Locate the cell with the specified text and output its [X, Y] center coordinate. 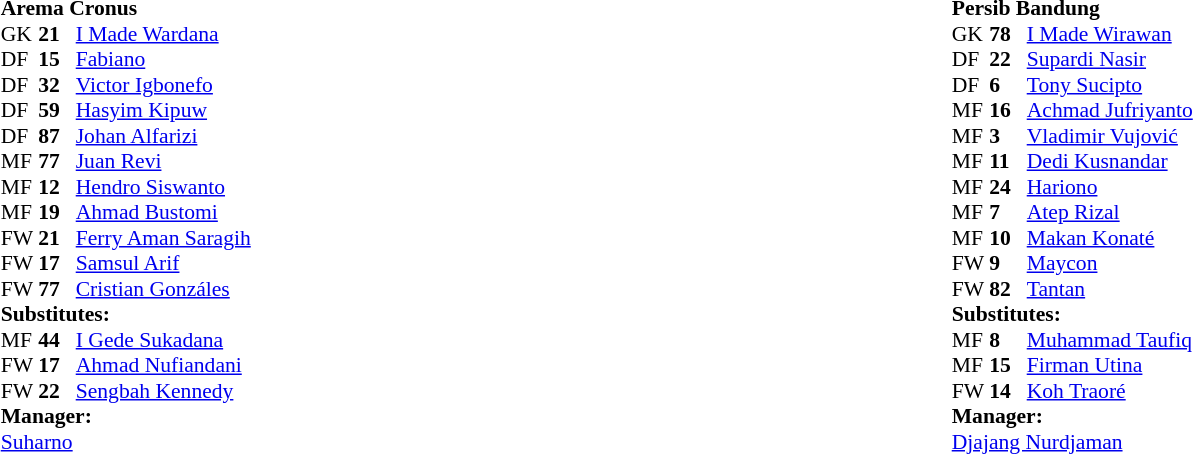
Supardi Nasir [1110, 59]
I Gede Sukadana [164, 340]
44 [57, 340]
Ahmad Bustomi [164, 213]
24 [1008, 187]
12 [57, 187]
Koh Traoré [1110, 391]
78 [1008, 34]
Hendro Siswanto [164, 187]
3 [1008, 136]
Hasyim Kipuw [164, 111]
Fabiano [164, 59]
32 [57, 85]
Juan Revi [164, 161]
Makan Konaté [1110, 238]
9 [1008, 263]
Cristian Gonzáles [164, 289]
Hariono [1110, 187]
Johan Alfarizi [164, 136]
6 [1008, 85]
14 [1008, 391]
87 [57, 136]
I Made Wardana [164, 34]
Samsul Arif [164, 263]
Vladimir Vujović [1110, 136]
19 [57, 213]
Atep Rizal [1110, 213]
Maycon [1110, 263]
Achmad Jufriyanto [1110, 111]
Firman Utina [1110, 365]
Dedi Kusnandar [1110, 161]
8 [1008, 340]
16 [1008, 111]
Tantan [1110, 289]
Tony Sucipto [1110, 85]
Sengbah Kennedy [164, 391]
7 [1008, 213]
Ferry Aman Saragih [164, 238]
59 [57, 111]
Muhammad Taufiq [1110, 340]
Victor Igbonefo [164, 85]
82 [1008, 289]
10 [1008, 238]
11 [1008, 161]
I Made Wirawan [1110, 34]
Ahmad Nufiandani [164, 365]
